Scan for the cell matching the given text and deliver its (X, Y) coordinate at center. 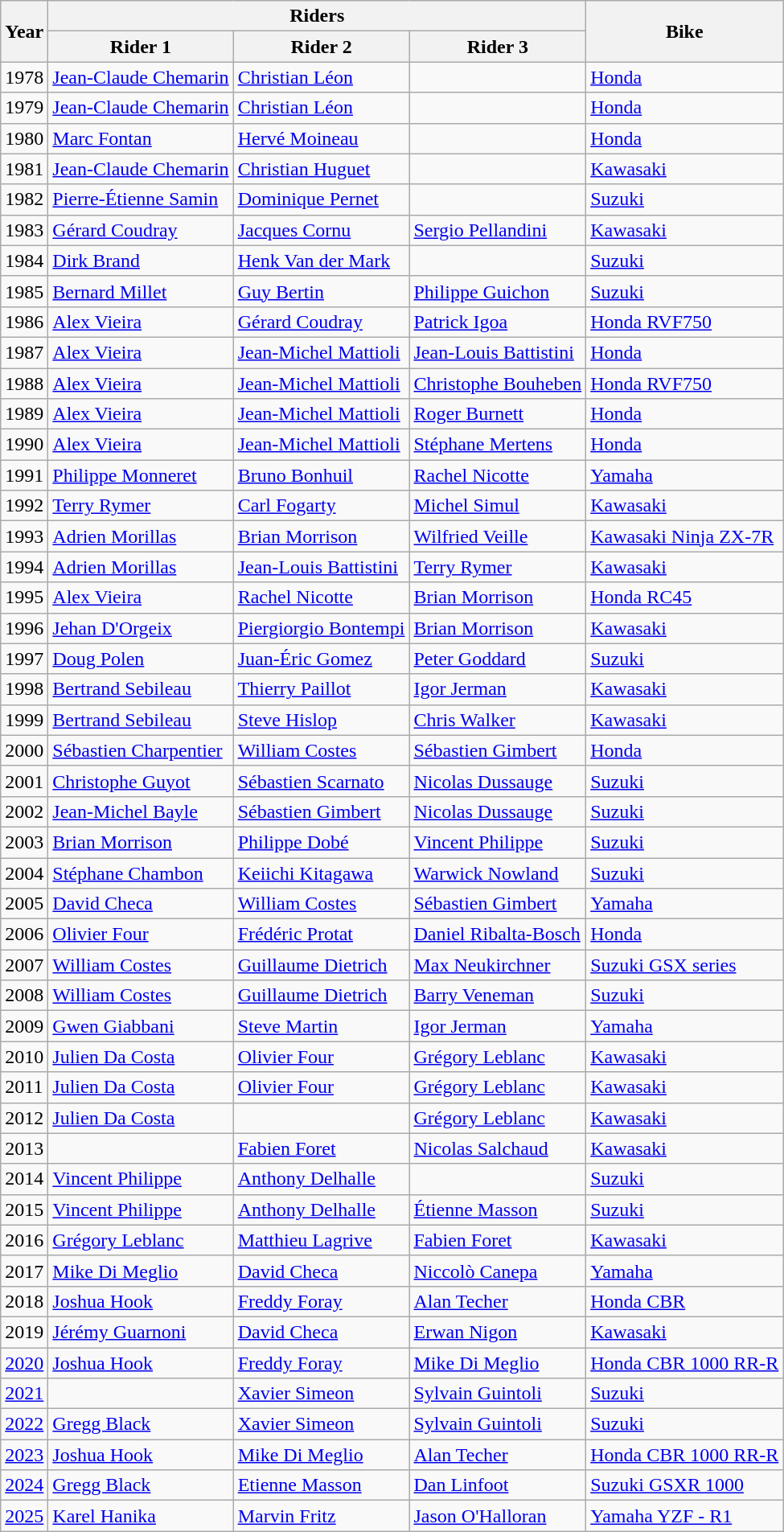
Stéphane Chambon (141, 873)
Christophe Guyot (141, 781)
2018 (24, 1301)
1999 (24, 720)
Matthieu Lagrive (322, 1240)
2019 (24, 1332)
1984 (24, 261)
2005 (24, 904)
1997 (24, 659)
2007 (24, 965)
Doug Polen (141, 659)
Stéphane Mertens (498, 445)
Wilfried Veille (498, 536)
Thierry Paillot (322, 689)
1995 (24, 598)
2011 (24, 1087)
Carl Fogarty (322, 506)
Jehan D'Orgeix (141, 628)
Bernard Millet (141, 291)
1982 (24, 199)
Kawasaki Ninja ZX-7R (685, 536)
Philippe Guichon (498, 291)
Marc Fontan (141, 138)
Year (24, 31)
2023 (24, 1455)
2014 (24, 1179)
2013 (24, 1148)
Dan Linfoot (498, 1485)
Pierre-Étienne Samin (141, 199)
2008 (24, 996)
Bruno Bonhuil (322, 475)
Peter Goddard (498, 659)
Steve Martin (322, 1026)
Keiichi Kitagawa (322, 873)
Frédéric Protat (322, 934)
Roger Burnett (498, 414)
2024 (24, 1485)
2006 (24, 934)
2015 (24, 1210)
Sébastien Charpentier (141, 750)
1978 (24, 77)
2016 (24, 1240)
Sergio Pellandini (498, 230)
Hervé Moineau (322, 138)
2010 (24, 1057)
Erwan Nigon (498, 1332)
1991 (24, 475)
2017 (24, 1271)
1986 (24, 322)
Michel Simul (498, 506)
Karel Hanika (141, 1516)
Philippe Dobé (322, 842)
2004 (24, 873)
Dominique Pernet (322, 199)
Henk Van der Mark (322, 261)
Suzuki GSXR 1000 (685, 1485)
1983 (24, 230)
Piergiorgio Bontempi (322, 628)
Étienne Masson (498, 1210)
Rider 1 (141, 47)
Philippe Monneret (141, 475)
1979 (24, 108)
Barry Veneman (498, 996)
1980 (24, 138)
Guy Bertin (322, 291)
Jean-Michel Bayle (141, 811)
2003 (24, 842)
2002 (24, 811)
Rider 3 (498, 47)
1985 (24, 291)
Niccolò Canepa (498, 1271)
Riders (317, 16)
Suzuki GSX series (685, 965)
Max Neukirchner (498, 965)
1996 (24, 628)
1989 (24, 414)
2020 (24, 1363)
Chris Walker (498, 720)
Nicolas Salchaud (498, 1148)
1992 (24, 506)
2021 (24, 1394)
Christophe Bouheben (498, 384)
1998 (24, 689)
Jason O'Halloran (498, 1516)
1994 (24, 567)
Jérémy Guarnoni (141, 1332)
Juan-Éric Gomez (322, 659)
Gwen Giabbani (141, 1026)
Yamaha YZF - R1 (685, 1516)
Jacques Cornu (322, 230)
2009 (24, 1026)
Christian Huguet (322, 169)
Honda RC45 (685, 598)
1987 (24, 352)
Rider 2 (322, 47)
Bike (685, 31)
1990 (24, 445)
2000 (24, 750)
2022 (24, 1424)
1981 (24, 169)
2012 (24, 1118)
1988 (24, 384)
Sébastien Scarnato (322, 781)
Honda CBR (685, 1301)
2025 (24, 1516)
2001 (24, 781)
Steve Hislop (322, 720)
Daniel Ribalta-Bosch (498, 934)
Warwick Nowland (498, 873)
Dirk Brand (141, 261)
Patrick Igoa (498, 322)
1993 (24, 536)
Marvin Fritz (322, 1516)
Etienne Masson (322, 1485)
